Extract the (x, y) coordinate from the center of the cell holding the provided text.  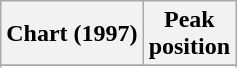
Peakposition (189, 34)
Chart (1997) (72, 34)
